Extract the (X, Y) coordinate from the center of the cell holding the provided text.  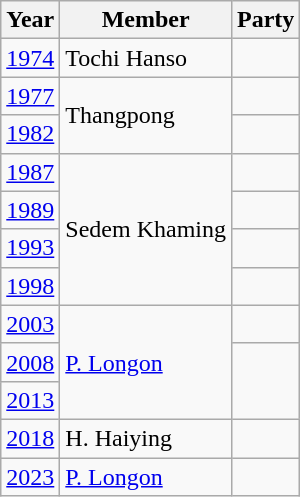
Thangpong (146, 115)
Year (30, 20)
2018 (30, 438)
1977 (30, 96)
Sedem Khaming (146, 229)
1974 (30, 58)
Member (146, 20)
1993 (30, 248)
H. Haiying (146, 438)
1989 (30, 210)
1982 (30, 134)
1987 (30, 172)
2003 (30, 324)
Party (266, 20)
2008 (30, 362)
1998 (30, 286)
Tochi Hanso (146, 58)
2013 (30, 400)
2023 (30, 477)
